Detect which cell encompasses the target text, then output its [X, Y] center coordinate. 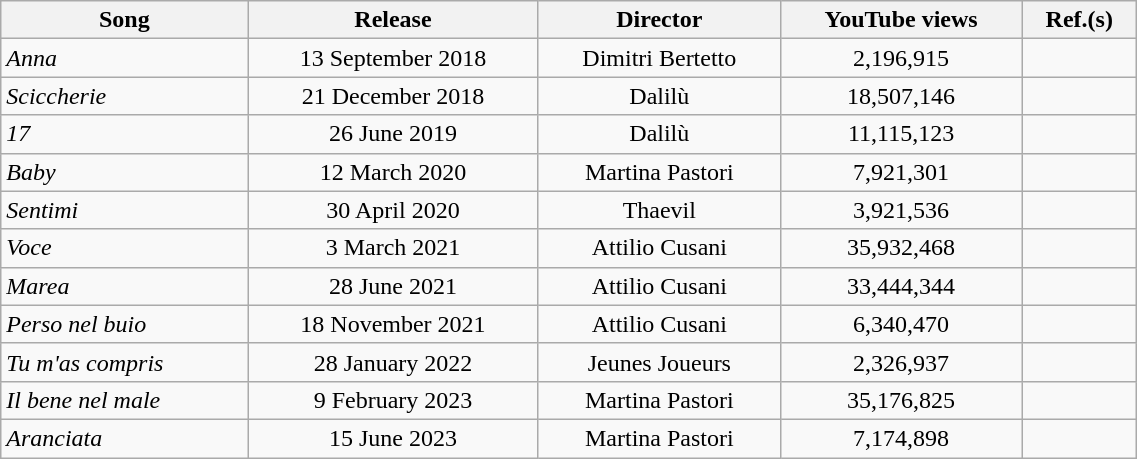
26 June 2019 [393, 134]
9 February 2023 [393, 400]
7,174,898 [900, 438]
7,921,301 [900, 172]
Thaevil [659, 210]
28 June 2021 [393, 286]
35,932,468 [900, 248]
Aranciata [124, 438]
Tu m'as compris [124, 362]
Jeunes Joueurs [659, 362]
28 January 2022 [393, 362]
Sciccherie [124, 96]
Perso nel buio [124, 324]
3 March 2021 [393, 248]
Sentimi [124, 210]
15 June 2023 [393, 438]
35,176,825 [900, 400]
13 September 2018 [393, 58]
17 [124, 134]
Baby [124, 172]
30 April 2020 [393, 210]
6,340,470 [900, 324]
33,444,344 [900, 286]
YouTube views [900, 20]
Song [124, 20]
18 November 2021 [393, 324]
18,507,146 [900, 96]
11,115,123 [900, 134]
2,196,915 [900, 58]
21 December 2018 [393, 96]
3,921,536 [900, 210]
12 March 2020 [393, 172]
2,326,937 [900, 362]
Marea [124, 286]
Release [393, 20]
Dimitri Bertetto [659, 58]
Voce [124, 248]
Anna [124, 58]
Il bene nel male [124, 400]
Director [659, 20]
Ref.(s) [1080, 20]
